Scan for the cell matching the given text and deliver its (X, Y) coordinate at center. 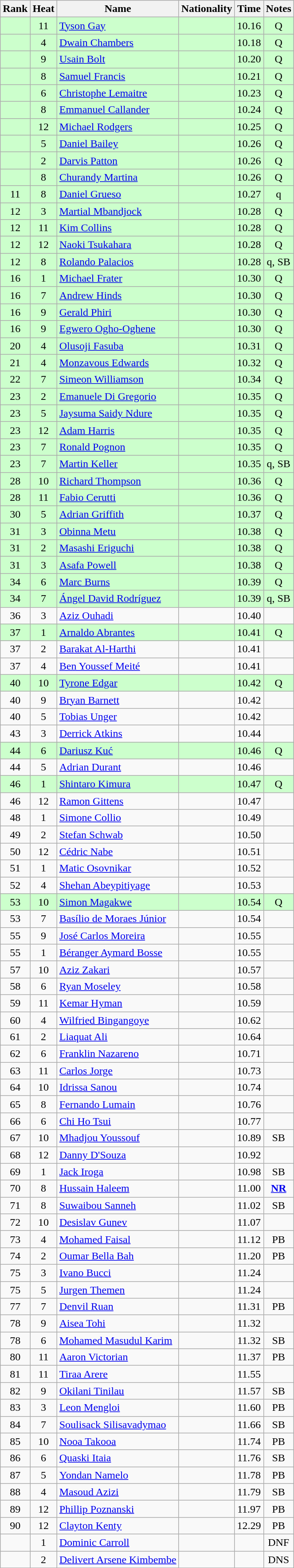
21 (15, 363)
Aziz Ouhadi (118, 616)
Ramon Gittens (118, 801)
83 (15, 1408)
10.21 (249, 76)
Jaysuma Saidy Ndure (118, 413)
Carlos Jorge (118, 1071)
11.31 (249, 1307)
Marc Burns (118, 582)
Martial Mbandjock (118, 211)
Dariusz Kuć (118, 751)
11.12 (249, 1239)
Notes (278, 9)
11.07 (249, 1222)
66 (15, 1121)
q (278, 194)
10.92 (249, 1155)
Arnaldo Abrantes (118, 632)
51 (15, 868)
Quaski Itaia (118, 1458)
10.74 (249, 1088)
Aziz Zakari (118, 969)
Simeon Williamson (118, 379)
11.37 (249, 1357)
10.52 (249, 868)
77 (15, 1307)
87 (15, 1475)
Ben Youssef Meité (118, 666)
11.78 (249, 1475)
NR (278, 1189)
Fabio Cerutti (118, 498)
Phillip Poznanski (118, 1509)
Nationality (207, 9)
10.59 (249, 1003)
11.66 (249, 1425)
Daniel Bailey (118, 143)
Richard Thompson (118, 480)
Samuel Francis (118, 76)
Kim Collins (118, 228)
10.24 (249, 110)
Denvil Ruan (118, 1307)
Jack Iroga (118, 1172)
Mhadjou Youssouf (118, 1138)
10.25 (249, 127)
10.44 (249, 733)
Derrick Atkins (118, 733)
Daniel Grueso (118, 194)
Darvis Patton (118, 160)
José Carlos Moreira (118, 936)
Leon Mengloi (118, 1408)
Emmanuel Callander (118, 110)
63 (15, 1071)
Tyrone Edgar (118, 683)
Ángel David Rodríguez (118, 599)
Simon Magakwe (118, 902)
Shintaro Kimura (118, 784)
DNF (278, 1542)
Churandy Martina (118, 177)
Michael Frater (118, 279)
Asafa Powell (118, 565)
Nooa Takooa (118, 1441)
10.62 (249, 1020)
62 (15, 1054)
Jurgen Themen (118, 1290)
36 (15, 616)
Tiraa Arere (118, 1374)
69 (15, 1172)
10.27 (249, 194)
Danny D'Souza (118, 1155)
22 (15, 379)
Olusoji Fasuba (118, 346)
10.34 (249, 379)
10.20 (249, 59)
Rolando Palacios (118, 262)
Emanuele Di Gregorio (118, 396)
Time (249, 9)
Stefan Schwab (118, 835)
Shehan Abeypitiyage (118, 885)
84 (15, 1425)
11.79 (249, 1492)
Heat (43, 9)
10.50 (249, 835)
Barakat Al-Harthi (118, 649)
10.51 (249, 852)
10.89 (249, 1138)
Hussain Haleem (118, 1189)
Mohamed Faisal (118, 1239)
11.02 (249, 1205)
72 (15, 1222)
48 (15, 818)
52 (15, 885)
11.60 (249, 1408)
50 (15, 852)
Gerald Phiri (118, 312)
Yondan Namelo (118, 1475)
Christophe Lemaitre (118, 93)
82 (15, 1391)
67 (15, 1138)
Fernando Lumain (118, 1104)
10.23 (249, 93)
Usain Bolt (118, 59)
Tobias Unger (118, 716)
73 (15, 1239)
Idrissa Sanou (118, 1088)
Andrew Hinds (118, 295)
Name (118, 9)
10.71 (249, 1054)
64 (15, 1088)
58 (15, 986)
Soulisack Silisavadymao (118, 1425)
Okilani Tinilau (118, 1391)
10.57 (249, 969)
11.00 (249, 1189)
Adrian Griffith (118, 515)
Mohamed Masudul Karim (118, 1340)
Adam Harris (118, 430)
60 (15, 1020)
Béranger Aymard Bosse (118, 952)
Oumar Bella Bah (118, 1256)
11.76 (249, 1458)
89 (15, 1509)
11.97 (249, 1509)
49 (15, 835)
Cédric Nabe (118, 852)
Naoki Tsukahara (118, 245)
11.74 (249, 1441)
Ivano Bucci (118, 1273)
85 (15, 1441)
10.73 (249, 1071)
10.98 (249, 1172)
71 (15, 1205)
Monzavous Edwards (118, 363)
10.16 (249, 26)
Kemar Hyman (118, 1003)
Franklin Nazareno (118, 1054)
10.31 (249, 346)
43 (15, 733)
Rank (15, 9)
Wilfried Bingangoye (118, 1020)
Basílio de Moraes Júnior (118, 919)
Clayton Kenty (118, 1525)
Dominic Carroll (118, 1542)
Ryan Moseley (118, 986)
59 (15, 1003)
Suwaibou Sanneh (118, 1205)
Aisea Tohi (118, 1324)
10.64 (249, 1037)
10.58 (249, 986)
Matic Osovnikar (118, 868)
Masoud Azizi (118, 1492)
30 (15, 515)
Obinna Metu (118, 531)
Masashi Eriguchi (118, 548)
10.76 (249, 1104)
11.55 (249, 1374)
11.20 (249, 1256)
10.32 (249, 363)
10.37 (249, 515)
86 (15, 1458)
Adrian Durant (118, 767)
61 (15, 1037)
Michael Rodgers (118, 127)
DNS (278, 1559)
Chi Ho Tsui (118, 1121)
90 (15, 1525)
10.53 (249, 885)
Egwero Ogho-Oghene (118, 329)
20 (15, 346)
10.18 (249, 43)
Tyson Gay (118, 26)
12.29 (249, 1525)
Bryan Barnett (118, 700)
88 (15, 1492)
10.40 (249, 616)
Dwain Chambers (118, 43)
10.49 (249, 818)
10.77 (249, 1121)
68 (15, 1155)
11.57 (249, 1391)
Desislav Gunev (118, 1222)
Martin Keller (118, 464)
Liaquat Ali (118, 1037)
57 (15, 969)
Simone Collio (118, 818)
80 (15, 1357)
74 (15, 1256)
70 (15, 1189)
81 (15, 1374)
Aaron Victorian (118, 1357)
65 (15, 1104)
Ronald Pognon (118, 447)
Delivert Arsene Kimbembe (118, 1559)
